Return [x, y] of the center of cell containing provided text 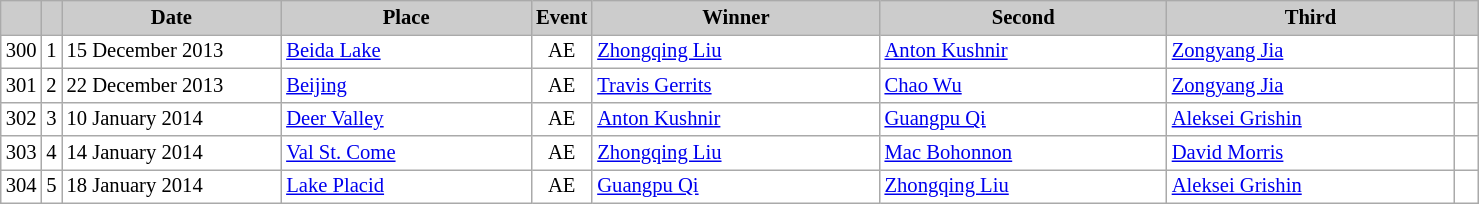
Mac Bohonnon [1024, 153]
300 [22, 51]
302 [22, 119]
10 January 2014 [172, 119]
Lake Placid [406, 186]
Winner [736, 17]
15 December 2013 [172, 51]
Date [172, 17]
Deer Valley [406, 119]
5 [51, 186]
2 [51, 85]
Travis Gerrits [736, 85]
Second [1024, 17]
Beida Lake [406, 51]
Val St. Come [406, 153]
Place [406, 17]
3 [51, 119]
Beijing [406, 85]
303 [22, 153]
David Morris [1310, 153]
18 January 2014 [172, 186]
304 [22, 186]
22 December 2013 [172, 85]
Event [562, 17]
4 [51, 153]
Third [1310, 17]
1 [51, 51]
Chao Wu [1024, 85]
14 January 2014 [172, 153]
301 [22, 85]
